For the text-containing cell, return its midpoint in [X, Y] coordinate format. 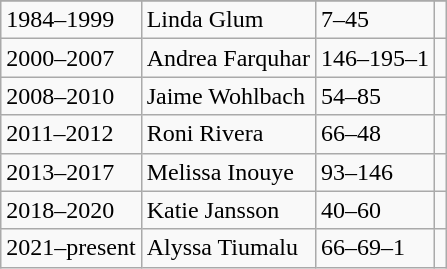
Jaime Wohlbach [228, 96]
Melissa Inouye [228, 172]
2018–2020 [71, 210]
Linda Glum [228, 20]
66–48 [374, 134]
2011–2012 [71, 134]
2021–present [71, 248]
Alyssa Tiumalu [228, 248]
Roni Rivera [228, 134]
40–60 [374, 210]
Andrea Farquhar [228, 58]
146–195–1 [374, 58]
7–45 [374, 20]
2008–2010 [71, 96]
93–146 [374, 172]
2000–2007 [71, 58]
2013–2017 [71, 172]
66–69–1 [374, 248]
Katie Jansson [228, 210]
54–85 [374, 96]
1984–1999 [71, 20]
